Return the [x, y] coordinate for the center point of the cell that contains the specified text.  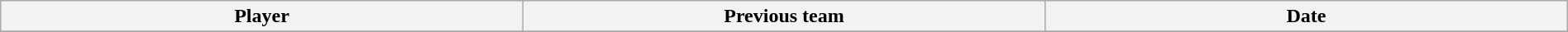
Date [1307, 16]
Player [262, 16]
Previous team [784, 16]
